Search for the cell housing the specified text and yield its [X, Y] center coordinate. 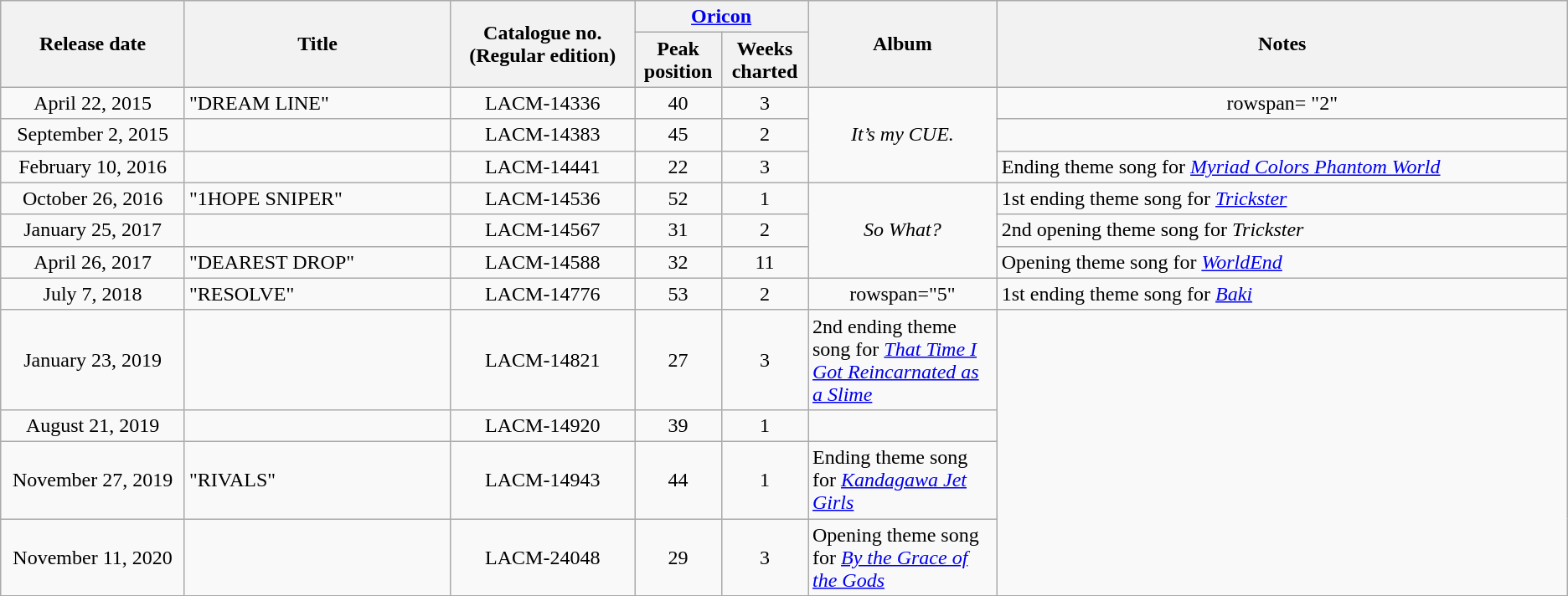
31 [678, 230]
1st ending theme song for Baki [1282, 294]
January 23, 2019 [93, 360]
Catalogue no.(Regular edition) [543, 44]
Opening theme song for By the Grace of the Gods [902, 557]
53 [678, 294]
27 [678, 360]
"RESOLVE" [317, 294]
"DREAM LINE" [317, 103]
LACM-14920 [543, 425]
November 27, 2019 [93, 480]
39 [678, 425]
Release date [93, 44]
LACM-24048 [543, 557]
LACM-14567 [543, 230]
11 [764, 262]
February 10, 2016 [93, 167]
rowspan= "2" [1282, 103]
Album [902, 44]
rowspan="5" [902, 294]
29 [678, 557]
LACM-14383 [543, 135]
2nd opening theme song for Trickster [1282, 230]
LACM-14943 [543, 480]
Opening theme song for WorldEnd [1282, 262]
October 26, 2016 [93, 198]
"RIVALS" [317, 480]
40 [678, 103]
"DEAREST DROP" [317, 262]
"1HOPE SNIPER" [317, 198]
Title [317, 44]
It’s my CUE. [902, 135]
Weekscharted [764, 60]
1st ending theme song for Trickster [1282, 198]
LACM-14441 [543, 167]
32 [678, 262]
22 [678, 167]
September 2, 2015 [93, 135]
LACM-14336 [543, 103]
August 21, 2019 [93, 425]
45 [678, 135]
November 11, 2020 [93, 557]
So What? [902, 230]
April 26, 2017 [93, 262]
LACM-14821 [543, 360]
Peakposition [678, 60]
52 [678, 198]
January 25, 2017 [93, 230]
LACM-14536 [543, 198]
LACM-14776 [543, 294]
April 22, 2015 [93, 103]
July 7, 2018 [93, 294]
LACM-14588 [543, 262]
44 [678, 480]
2nd ending theme song for That Time I Got Reincarnated as a Slime [902, 360]
Ending theme song for Kandagawa Jet Girls [902, 480]
Oricon [722, 17]
Ending theme song for Myriad Colors Phantom World [1282, 167]
Notes [1282, 44]
